For the text-containing cell, return its midpoint in (X, Y) coordinate format. 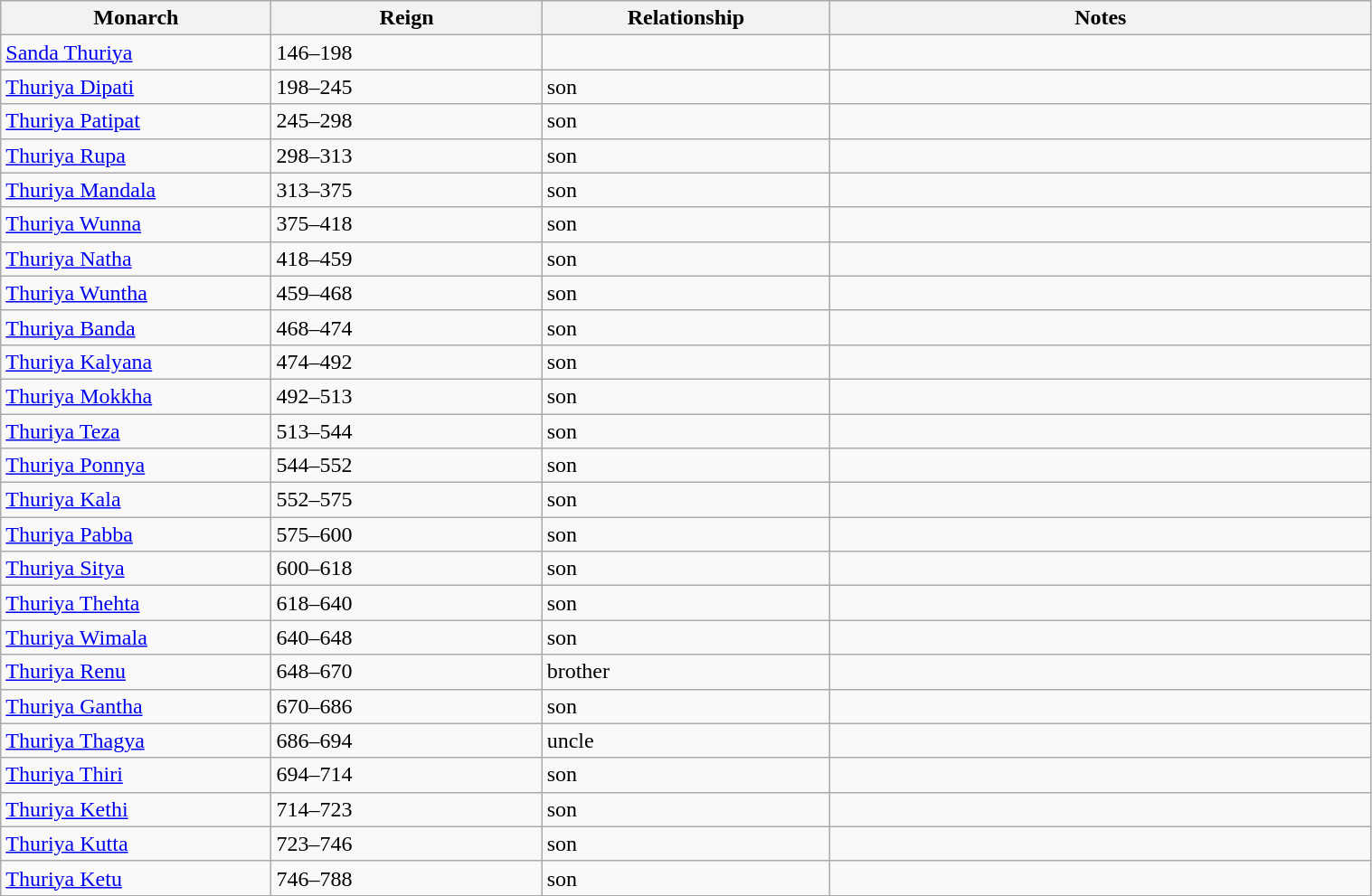
746–788 (407, 878)
Thuriya Teza (136, 431)
513–544 (407, 431)
Thuriya Dipati (136, 87)
Thuriya Mandala (136, 190)
Thuriya Thiri (136, 775)
694–714 (407, 775)
Thuriya Kethi (136, 809)
375–418 (407, 224)
Thuriya Wimala (136, 637)
714–723 (407, 809)
Thuriya Kala (136, 500)
uncle (686, 740)
575–600 (407, 534)
Thuriya Wunna (136, 224)
Monarch (136, 18)
brother (686, 672)
Thuriya Ponnya (136, 466)
648–670 (407, 672)
Thuriya Ketu (136, 878)
Thuriya Natha (136, 259)
Sanda Thuriya (136, 52)
670–686 (407, 706)
Thuriya Thehta (136, 603)
313–375 (407, 190)
552–575 (407, 500)
544–552 (407, 466)
640–648 (407, 637)
Thuriya Gantha (136, 706)
686–694 (407, 740)
298–313 (407, 156)
Thuriya Patipat (136, 121)
618–640 (407, 603)
Thuriya Banda (136, 327)
Thuriya Kutta (136, 844)
468–474 (407, 327)
418–459 (407, 259)
459–468 (407, 293)
Thuriya Sitya (136, 569)
198–245 (407, 87)
723–746 (407, 844)
Thuriya Mokkha (136, 396)
Thuriya Wuntha (136, 293)
146–198 (407, 52)
492–513 (407, 396)
Thuriya Pabba (136, 534)
245–298 (407, 121)
600–618 (407, 569)
Thuriya Kalyana (136, 362)
Thuriya Renu (136, 672)
Reign (407, 18)
Notes (1101, 18)
Relationship (686, 18)
Thuriya Thagya (136, 740)
474–492 (407, 362)
Thuriya Rupa (136, 156)
